Scan for the cell matching the given text and deliver its [x, y] coordinate at center. 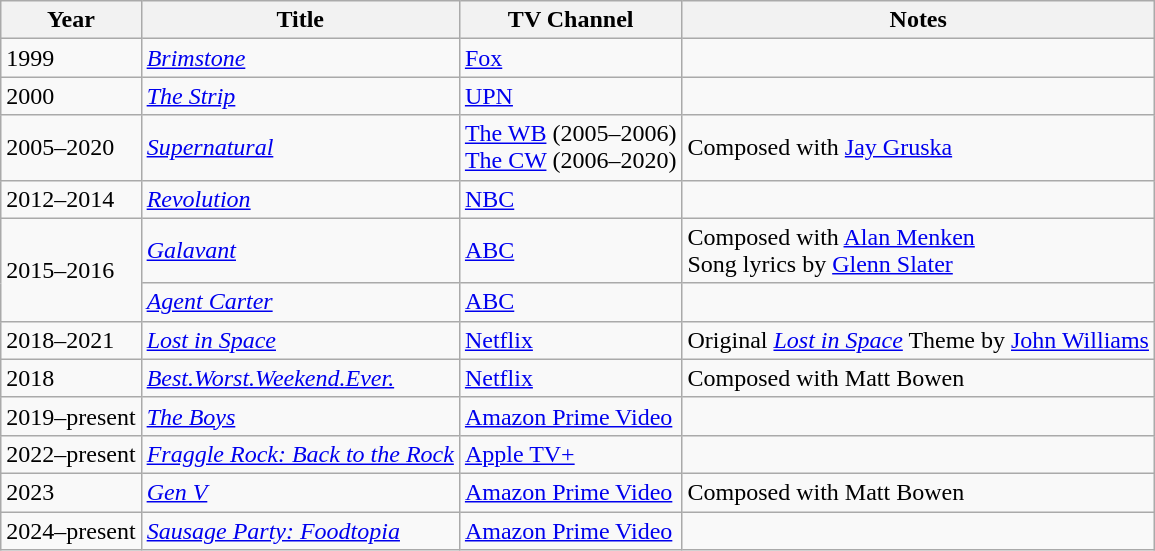
1999 [71, 58]
The WB (2005–2006)The CW (2006–2020) [570, 148]
2019–present [71, 416]
2000 [71, 96]
UPN [570, 96]
Best.Worst.Weekend.Ever. [300, 378]
Supernatural [300, 148]
2024–present [71, 531]
Brimstone [300, 58]
Composed with Jay Gruska [918, 148]
NBC [570, 199]
Fraggle Rock: Back to the Rock [300, 454]
Notes [918, 20]
2015–2016 [71, 270]
Sausage Party: Foodtopia [300, 531]
2022–present [71, 454]
The Strip [300, 96]
Title [300, 20]
TV Channel [570, 20]
Original Lost in Space Theme by John Williams [918, 340]
Year [71, 20]
Composed with Alan MenkenSong lyrics by Glenn Slater [918, 250]
Revolution [300, 199]
2018–2021 [71, 340]
Lost in Space [300, 340]
Galavant [300, 250]
2005–2020 [71, 148]
2012–2014 [71, 199]
The Boys [300, 416]
Agent Carter [300, 302]
2023 [71, 492]
Apple TV+ [570, 454]
Gen V [300, 492]
Fox [570, 58]
2018 [71, 378]
